For the text-containing cell, return its midpoint in (x, y) coordinate format. 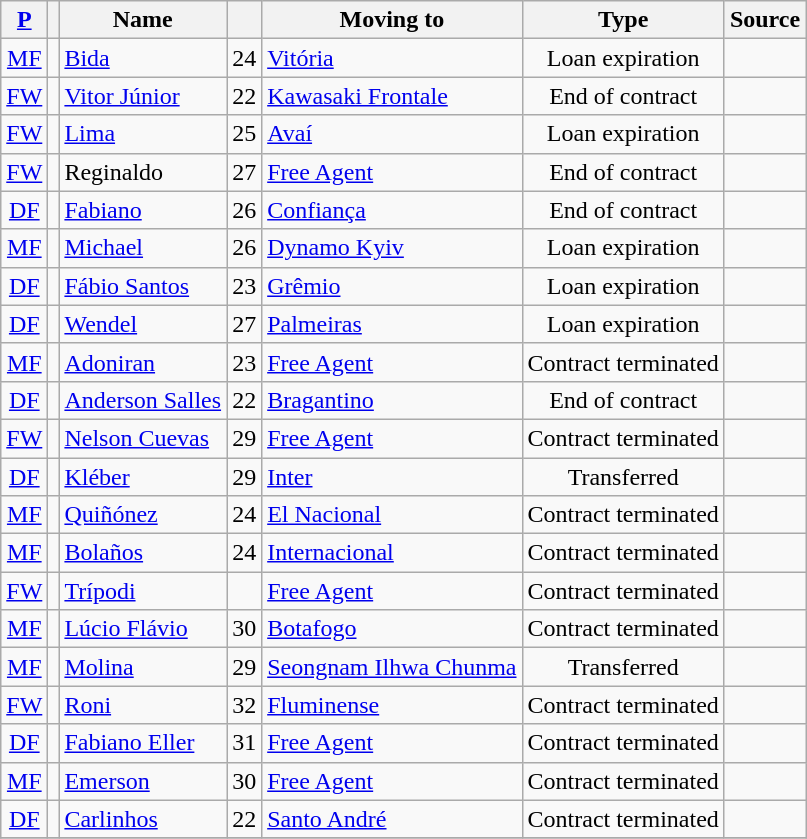
Lima (143, 134)
Fábio Santos (143, 286)
Inter (392, 477)
31 (244, 743)
25 (244, 134)
Avaí (392, 134)
Grêmio (392, 286)
Type (623, 20)
Bragantino (392, 400)
Dynamo Kyiv (392, 248)
Bolaños (143, 553)
Vitória (392, 58)
Confiança (392, 210)
Seongnam Ilhwa Chunma (392, 667)
Kawasaki Frontale (392, 96)
Fabiano Eller (143, 743)
P (24, 20)
Source (764, 20)
Trípodi (143, 591)
32 (244, 705)
Santo André (392, 819)
Quiñónez (143, 515)
Fluminense (392, 705)
Reginaldo (143, 172)
Michael (143, 248)
Roni (143, 705)
Adoniran (143, 362)
Vitor Júnior (143, 96)
Nelson Cuevas (143, 438)
Kléber (143, 477)
Wendel (143, 324)
Internacional (392, 553)
Fabiano (143, 210)
Name (143, 20)
Lúcio Flávio (143, 629)
Bida (143, 58)
Anderson Salles (143, 400)
Botafogo (392, 629)
Moving to (392, 20)
El Nacional (392, 515)
Carlinhos (143, 819)
Emerson (143, 781)
Molina (143, 667)
Palmeiras (392, 324)
